Locate the cell with the specified text and output its (X, Y) center coordinate. 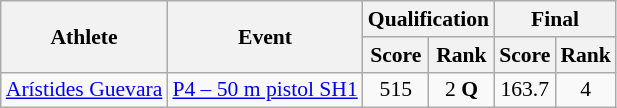
Arístides Guevara (84, 90)
P4 – 50 m pistol SH1 (264, 90)
Final (555, 19)
163.7 (524, 90)
515 (396, 90)
2 Q (462, 90)
Event (264, 36)
Athlete (84, 36)
4 (586, 90)
Qualification (428, 19)
